From the cell containing the given text, extract its center point as (X, Y) coordinate. 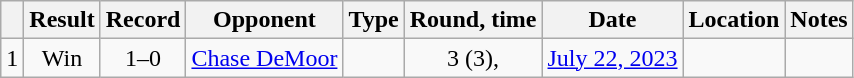
3 (3), (473, 58)
1 (12, 58)
Win (62, 58)
1–0 (143, 58)
Type (374, 20)
Notes (819, 20)
July 22, 2023 (612, 58)
Location (734, 20)
Opponent (264, 20)
Round, time (473, 20)
Date (612, 20)
Record (143, 20)
Result (62, 20)
Chase DeMoor (264, 58)
